Return the [x, y] coordinate for the center point of the cell that contains the specified text.  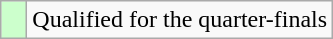
Qualified for the quarter-finals [180, 20]
